Identify which cell holds the provided text, then report its [X, Y] central coordinate. 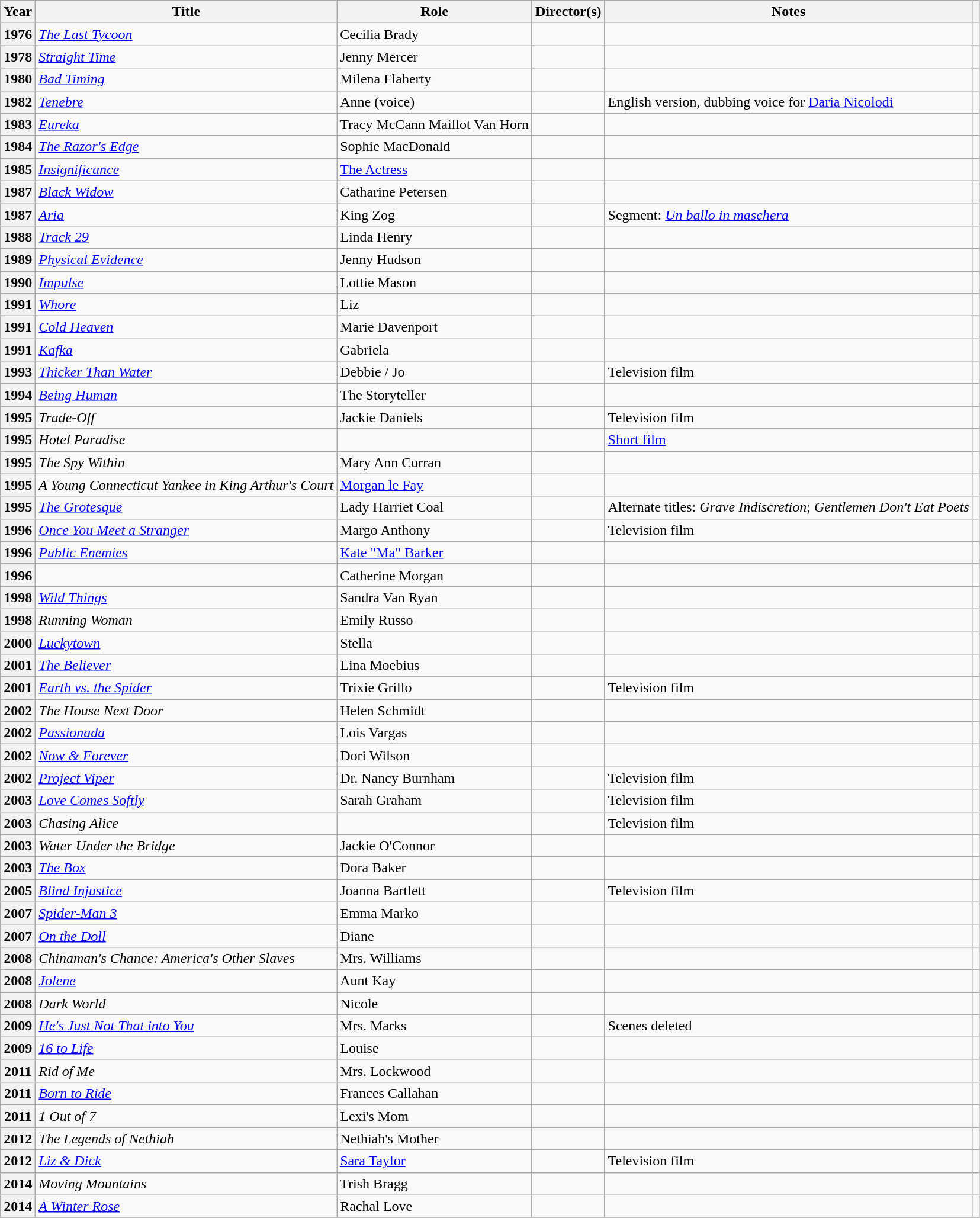
Rachal Love [435, 1206]
1984 [18, 147]
Cecilia Brady [435, 34]
The Razor's Edge [186, 147]
Sarah Graham [435, 801]
Born to Ride [186, 1094]
Jenny Hudson [435, 259]
Scenes deleted [789, 1026]
Jenny Mercer [435, 57]
Trixie Grillo [435, 688]
Physical Evidence [186, 259]
Moving Mountains [186, 1184]
Aunt Kay [435, 981]
Morgan le Fay [435, 485]
Short film [789, 440]
Lina Moebius [435, 666]
Track 29 [186, 237]
Spider-Man 3 [186, 913]
Debbie / Jo [435, 372]
1983 [18, 124]
The Grotesque [186, 507]
2005 [18, 891]
Emily Russo [435, 620]
Tracy McCann Maillot Van Horn [435, 124]
Catharine Petersen [435, 192]
Diane [435, 936]
A Winter Rose [186, 1206]
Nicole [435, 1004]
Dr. Nancy Burnham [435, 778]
The Last Tycoon [186, 34]
Hotel Paradise [186, 440]
Sandra Van Ryan [435, 597]
Bad Timing [186, 79]
Helen Schmidt [435, 711]
Being Human [186, 395]
Year [18, 12]
Emma Marko [435, 913]
1978 [18, 57]
Passionada [186, 733]
Milena Flaherty [435, 79]
Liz [435, 305]
The Actress [435, 169]
Insignificance [186, 169]
1980 [18, 79]
Chinaman's Chance: America's Other Slaves [186, 958]
Black Widow [186, 192]
16 to Life [186, 1049]
Louise [435, 1049]
1993 [18, 372]
King Zog [435, 214]
Role [435, 12]
1985 [18, 169]
The Spy Within [186, 462]
The House Next Door [186, 711]
1976 [18, 34]
The Storyteller [435, 395]
A Young Connecticut Yankee in King Arthur's Court [186, 485]
Lottie Mason [435, 282]
Sara Taylor [435, 1161]
Lexi's Mom [435, 1116]
Luckytown [186, 642]
Nethiah's Mother [435, 1139]
Alternate titles: Grave Indiscretion; Gentlemen Don't Eat Poets [789, 507]
Jackie Daniels [435, 417]
English version, dubbing voice for Daria Nicolodi [789, 102]
Kate "Ma" Barker [435, 552]
Earth vs. the Spider [186, 688]
Marie Davenport [435, 327]
On the Doll [186, 936]
He's Just Not That into You [186, 1026]
Segment: Un ballo in maschera [789, 214]
Dori Wilson [435, 756]
The Box [186, 868]
Margo Anthony [435, 530]
1990 [18, 282]
Linda Henry [435, 237]
Mrs. Lockwood [435, 1071]
Liz & Dick [186, 1161]
Frances Callahan [435, 1094]
Rid of Me [186, 1071]
Lady Harriet Coal [435, 507]
The Legends of Nethiah [186, 1139]
1988 [18, 237]
2000 [18, 642]
Jackie O'Connor [435, 846]
Now & Forever [186, 756]
Director(s) [568, 12]
Dora Baker [435, 868]
Thicker Than Water [186, 372]
Dark World [186, 1004]
Lois Vargas [435, 733]
Aria [186, 214]
Notes [789, 12]
Public Enemies [186, 552]
Sophie MacDonald [435, 147]
Title [186, 12]
Wild Things [186, 597]
1 Out of 7 [186, 1116]
Stella [435, 642]
1994 [18, 395]
Straight Time [186, 57]
Impulse [186, 282]
Love Comes Softly [186, 801]
Gabriela [435, 350]
Whore [186, 305]
Joanna Bartlett [435, 891]
Eureka [186, 124]
1982 [18, 102]
Project Viper [186, 778]
Chasing Alice [186, 823]
Cold Heaven [186, 327]
Once You Meet a Stranger [186, 530]
1989 [18, 259]
Kafka [186, 350]
Catherine Morgan [435, 575]
Blind Injustice [186, 891]
Tenebre [186, 102]
Jolene [186, 981]
The Believer [186, 666]
Mary Ann Curran [435, 462]
Trade-Off [186, 417]
Mrs. Williams [435, 958]
Water Under the Bridge [186, 846]
Mrs. Marks [435, 1026]
Running Woman [186, 620]
Trish Bragg [435, 1184]
Anne (voice) [435, 102]
